Search for the cell housing the specified text and yield its (X, Y) center coordinate. 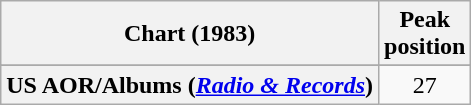
Chart (1983) (190, 34)
27 (425, 85)
Peakposition (425, 34)
US AOR/Albums (Radio & Records) (190, 85)
